Output the (X, Y) coordinate of the center of the cell containing the given text.  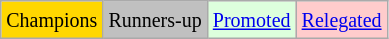
Relegated (342, 20)
Runners-up (155, 20)
Champions (52, 20)
Promoted (252, 20)
